Detect which cell encompasses the target text, then output its [X, Y] center coordinate. 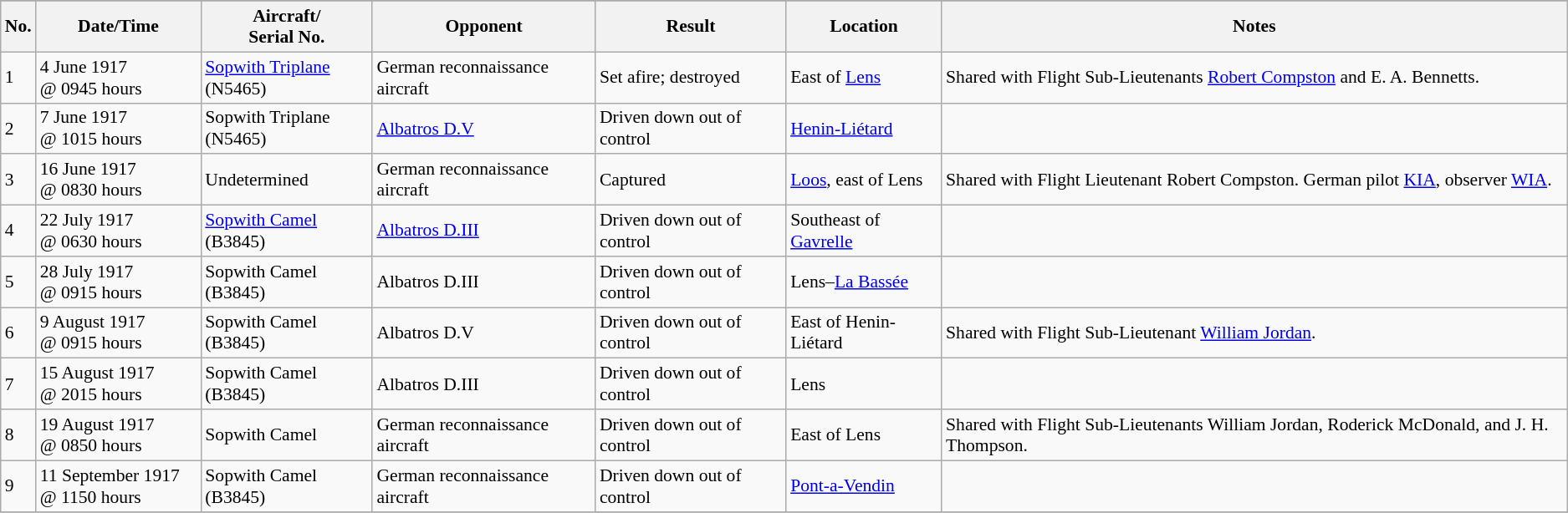
Result [691, 27]
Aircraft/Serial No. [286, 27]
16 June 1917@ 0830 hours [119, 180]
Henin-Liétard [864, 129]
11 September 1917@ 1150 hours [119, 486]
1 [18, 77]
Southeast of Gavrelle [864, 231]
Location [864, 27]
Shared with Flight Sub-Lieutenants William Jordan, Roderick McDonald, and J. H. Thompson. [1254, 434]
Date/Time [119, 27]
15 August 1917@ 2015 hours [119, 384]
Undetermined [286, 180]
Pont-a-Vendin [864, 486]
4 June 1917@ 0945 hours [119, 77]
Captured [691, 180]
Opponent [483, 27]
6 [18, 333]
2 [18, 129]
Notes [1254, 27]
9 [18, 486]
Shared with Flight Sub-Lieutenants Robert Compston and E. A. Bennetts. [1254, 77]
19 August 1917@ 0850 hours [119, 434]
No. [18, 27]
Loos, east of Lens [864, 180]
Lens–La Bassée [864, 282]
28 July 1917@ 0915 hours [119, 282]
Set afire; destroyed [691, 77]
7 [18, 384]
East of Henin-Liétard [864, 333]
4 [18, 231]
Shared with Flight Sub-Lieutenant William Jordan. [1254, 333]
Sopwith Camel [286, 434]
3 [18, 180]
Lens [864, 384]
9 August 1917@ 0915 hours [119, 333]
7 June 1917@ 1015 hours [119, 129]
22 July 1917@ 0630 hours [119, 231]
Shared with Flight Lieutenant Robert Compston. German pilot KIA, observer WIA. [1254, 180]
5 [18, 282]
8 [18, 434]
